Find where the given text appears and provide that cell's center as [X, Y] coordinate. 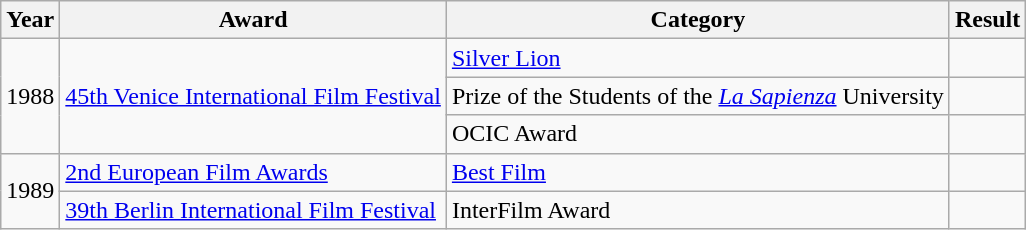
Award [254, 20]
Silver Lion [698, 58]
1989 [30, 191]
Prize of the Students of the La Sapienza University [698, 96]
Best Film [698, 172]
InterFilm Award [698, 210]
1988 [30, 96]
2nd European Film Awards [254, 172]
39th Berlin International Film Festival [254, 210]
45th Venice International Film Festival [254, 96]
Result [987, 20]
Category [698, 20]
Year [30, 20]
OCIC Award [698, 134]
